Provide the [X, Y] coordinate of the cell's center where the given text is located.  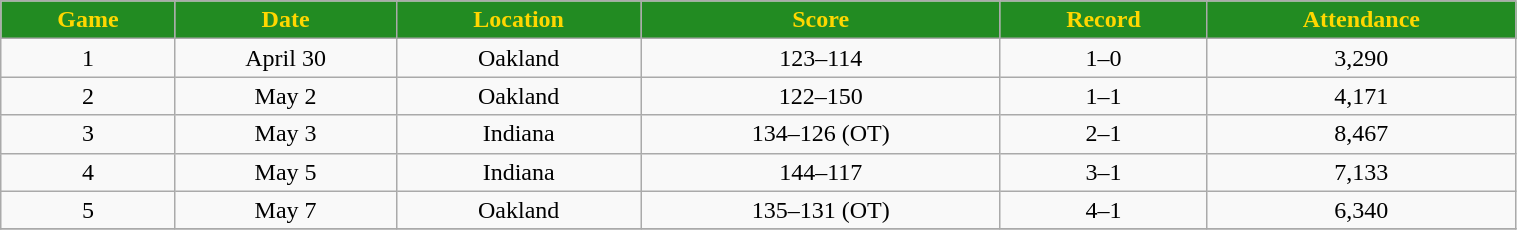
4–1 [1103, 210]
4,171 [1362, 96]
122–150 [820, 96]
Record [1103, 20]
Date [286, 20]
144–117 [820, 172]
134–126 (OT) [820, 134]
3–1 [1103, 172]
6,340 [1362, 210]
1–0 [1103, 58]
3,290 [1362, 58]
3 [88, 134]
135–131 (OT) [820, 210]
123–114 [820, 58]
1–1 [1103, 96]
Location [518, 20]
8,467 [1362, 134]
7,133 [1362, 172]
May 2 [286, 96]
2 [88, 96]
Attendance [1362, 20]
May 7 [286, 210]
May 3 [286, 134]
May 5 [286, 172]
2–1 [1103, 134]
4 [88, 172]
5 [88, 210]
1 [88, 58]
Score [820, 20]
Game [88, 20]
April 30 [286, 58]
